Pinpoint the cell where the given text exists, returning its (X, Y) midpoint coordinate. 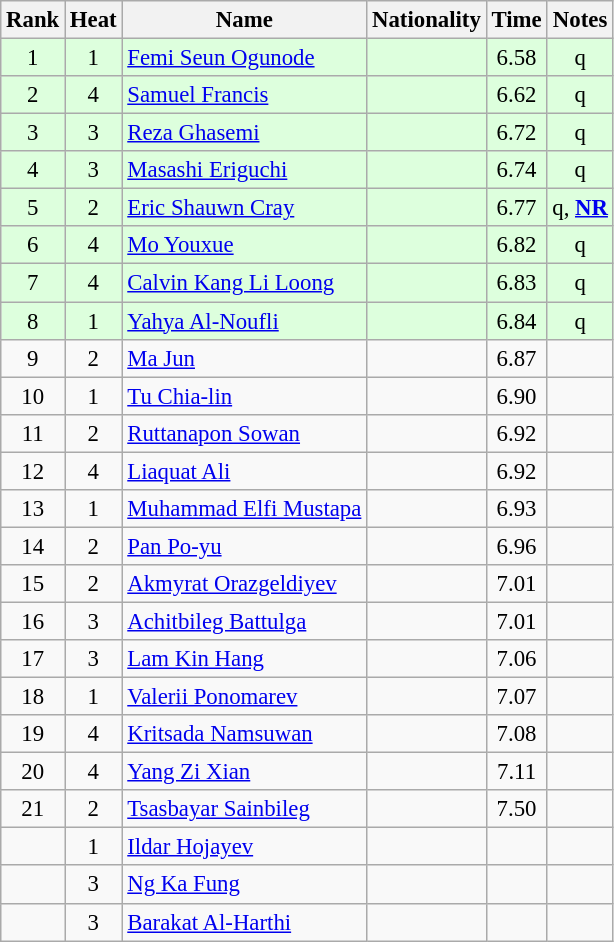
Rank (33, 20)
6.93 (516, 509)
Femi Seun Ogunode (244, 58)
Ma Jun (244, 358)
Ildar Hojayev (244, 847)
20 (33, 772)
Samuel Francis (244, 95)
12 (33, 471)
6.84 (516, 321)
Yang Zi Xian (244, 772)
14 (33, 546)
Yahya Al-Noufli (244, 321)
18 (33, 697)
15 (33, 584)
Pan Po-yu (244, 546)
6.90 (516, 396)
6.62 (516, 95)
13 (33, 509)
Achitbileg Battulga (244, 621)
Barakat Al-Harthi (244, 922)
Tsasbayar Sainbileg (244, 809)
Kritsada Namsuwan (244, 734)
Masashi Eriguchi (244, 170)
6.58 (516, 58)
q, NR (580, 208)
6.74 (516, 170)
6.82 (516, 245)
Liaquat Ali (244, 471)
7.07 (516, 697)
21 (33, 809)
Heat (94, 20)
Time (516, 20)
6.83 (516, 283)
Name (244, 20)
8 (33, 321)
6.77 (516, 208)
9 (33, 358)
Lam Kin Hang (244, 659)
17 (33, 659)
7.08 (516, 734)
5 (33, 208)
6.87 (516, 358)
Notes (580, 20)
Ruttanapon Sowan (244, 433)
Tu Chia-lin (244, 396)
Reza Ghasemi (244, 133)
7.06 (516, 659)
Muhammad Elfi Mustapa (244, 509)
Eric Shauwn Cray (244, 208)
Mo Youxue (244, 245)
11 (33, 433)
6.96 (516, 546)
7.50 (516, 809)
10 (33, 396)
6.72 (516, 133)
16 (33, 621)
Valerii Ponomarev (244, 697)
19 (33, 734)
Calvin Kang Li Loong (244, 283)
Nationality (426, 20)
Akmyrat Orazgeldiyev (244, 584)
7 (33, 283)
6 (33, 245)
7.11 (516, 772)
Ng Ka Fung (244, 885)
